Extract the [x, y] coordinate from the center of the cell holding the provided text.  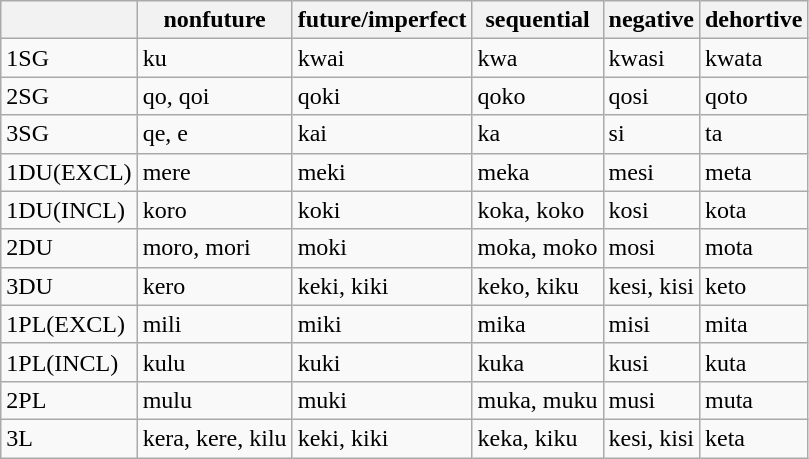
mere [214, 172]
ku [214, 58]
koro [214, 210]
kwasi [651, 58]
koki [382, 210]
ta [753, 134]
moro, mori [214, 248]
1PL(EXCL) [69, 324]
1SG [69, 58]
keka, kiku [538, 438]
muta [753, 400]
kera, kere, kilu [214, 438]
kero [214, 286]
keta [753, 438]
koka, koko [538, 210]
kusi [651, 362]
kwai [382, 58]
2PL [69, 400]
qoki [382, 96]
1PL(INCL) [69, 362]
kwa [538, 58]
meki [382, 172]
3SG [69, 134]
mosi [651, 248]
moki [382, 248]
negative [651, 20]
kota [753, 210]
1DU(INCL) [69, 210]
3DU [69, 286]
1DU(EXCL) [69, 172]
mesi [651, 172]
keto [753, 286]
kuta [753, 362]
meta [753, 172]
qoko [538, 96]
ka [538, 134]
kulu [214, 362]
moka, moko [538, 248]
meka [538, 172]
2DU [69, 248]
misi [651, 324]
dehortive [753, 20]
mota [753, 248]
qo, qoi [214, 96]
kuki [382, 362]
kosi [651, 210]
si [651, 134]
qosi [651, 96]
mika [538, 324]
keko, kiku [538, 286]
mita [753, 324]
kai [382, 134]
muka, muku [538, 400]
2SG [69, 96]
nonfuture [214, 20]
mulu [214, 400]
qe, e [214, 134]
miki [382, 324]
sequential [538, 20]
future/imperfect [382, 20]
qoto [753, 96]
kuka [538, 362]
musi [651, 400]
kwata [753, 58]
3L [69, 438]
mili [214, 324]
muki [382, 400]
